Pinpoint the cell where the given text exists, returning its [X, Y] midpoint coordinate. 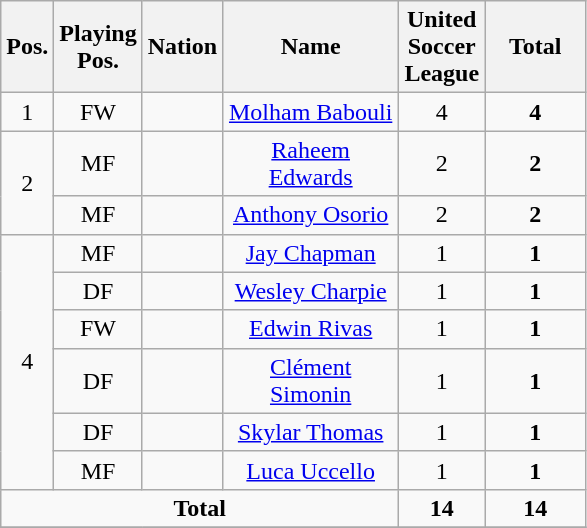
Clément Simonin [311, 380]
Skylar Thomas [311, 432]
Playing Pos. [98, 47]
Pos. [28, 47]
Jay Chapman [311, 253]
Anthony Osorio [311, 215]
Molham Babouli [311, 112]
Luca Uccello [311, 470]
United Soccer League [442, 47]
Wesley Charpie [311, 291]
Name [311, 47]
Raheem Edwards [311, 164]
Edwin Rivas [311, 329]
Nation [182, 47]
